Capture the cell that displays the provided text and extract its [X, Y] central coordinate. 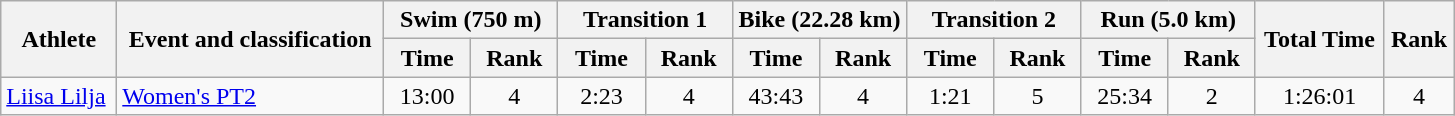
Run (5.0 km) [1168, 20]
25:34 [1124, 96]
13:00 [428, 96]
43:43 [776, 96]
2:23 [602, 96]
Transition 2 [994, 20]
1:21 [950, 96]
Athlete [59, 39]
5 [1038, 96]
Event and classification [250, 39]
Transition 1 [645, 20]
1:26:01 [1319, 96]
2 [1212, 96]
Total Time [1319, 39]
Swim (750 m) [471, 20]
Liisa Lilja [59, 96]
Women's PT2 [250, 96]
Bike (22.28 km) [819, 20]
